Return the [x, y] coordinate for the center point of the cell that contains the specified text.  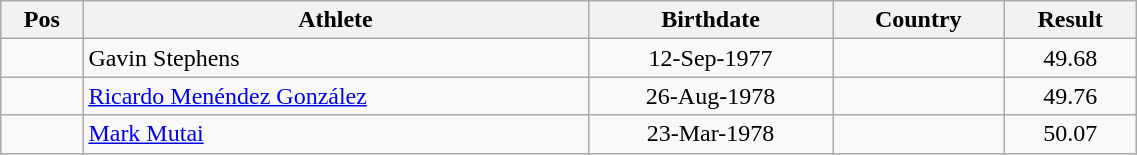
Athlete [336, 20]
Pos [42, 20]
26-Aug-1978 [710, 96]
23-Mar-1978 [710, 134]
Ricardo Menéndez González [336, 96]
12-Sep-1977 [710, 58]
Mark Mutai [336, 134]
Country [918, 20]
50.07 [1070, 134]
49.68 [1070, 58]
Birthdate [710, 20]
Gavin Stephens [336, 58]
Result [1070, 20]
49.76 [1070, 96]
